Extract the (X, Y) coordinate from the center of the cell holding the provided text.  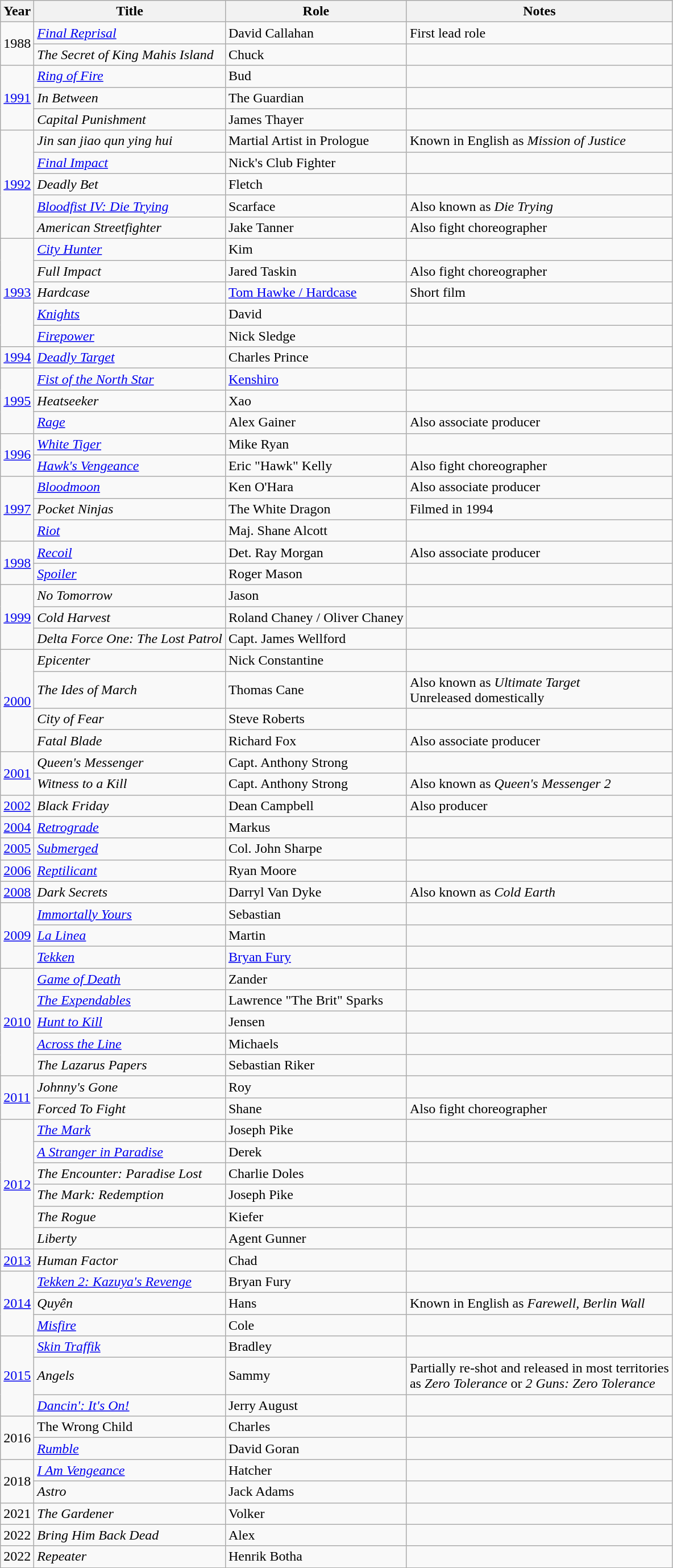
Immortally Yours (130, 914)
The Mark (130, 1130)
Black Friday (130, 806)
Tom Hawke / Hardcase (316, 293)
2012 (17, 1184)
Zander (316, 978)
2001 (17, 773)
Jerry August (316, 1405)
Sammy (316, 1376)
Sebastian (316, 914)
Bring Him Back Dead (130, 1535)
James Thayer (316, 119)
Delta Force One: The Lost Patrol (130, 639)
Recoil (130, 552)
Ring of Fire (130, 76)
Submerged (130, 849)
Fatal Blade (130, 741)
Fletch (316, 184)
Chad (316, 1260)
Also known as Ultimate TargetUnreleased domestically (539, 690)
Heatseeker (130, 401)
Epicenter (130, 661)
Eric "Hawk" Kelly (316, 466)
2002 (17, 806)
Queen's Messenger (130, 762)
Kenshiro (316, 379)
Nick's Club Fighter (316, 163)
Capital Punishment (130, 119)
Bud (316, 76)
Alex (316, 1535)
The Expendables (130, 1001)
1995 (17, 401)
Xao (316, 401)
No Tomorrow (130, 595)
Roy (316, 1087)
Hunt to Kill (130, 1022)
Liberty (130, 1238)
Johnny's Gone (130, 1087)
Ryan Moore (316, 870)
The Rogue (130, 1217)
Witness to a Kill (130, 784)
Sebastian Riker (316, 1065)
Thomas Cane (316, 690)
Reptilicant (130, 870)
1991 (17, 98)
2010 (17, 1022)
Known in English as Farewell, Berlin Wall (539, 1303)
Jensen (316, 1022)
Across the Line (130, 1044)
Retrograde (130, 827)
Scarface (316, 206)
The Lazarus Papers (130, 1065)
2005 (17, 849)
Skin Traffik (130, 1347)
1994 (17, 358)
Angels (130, 1376)
Jared Taskin (316, 271)
Knights (130, 314)
2013 (17, 1260)
The Secret of King Mahis Island (130, 55)
2004 (17, 827)
The Ides of March (130, 690)
2009 (17, 935)
Capt. James Wellford (316, 639)
The White Dragon (316, 509)
Maj. Shane Alcott (316, 530)
Cold Harvest (130, 617)
The Encounter: Paradise Lost (130, 1173)
Forced To Fight (130, 1109)
Partially re-shot and released in most territoriesas Zero Tolerance or 2 Guns: Zero Tolerance (539, 1376)
Roland Chaney / Oliver Chaney (316, 617)
Hans (316, 1303)
David Goran (316, 1449)
Charles (316, 1427)
Agent Gunner (316, 1238)
Deadly Target (130, 358)
2000 (17, 700)
Year (17, 11)
Kiefer (316, 1217)
Fist of the North Star (130, 379)
1998 (17, 563)
Repeater (130, 1557)
1992 (17, 184)
Cole (316, 1325)
Martin (316, 935)
2021 (17, 1513)
Hardcase (130, 293)
Spoiler (130, 574)
Lawrence "The Brit" Sparks (316, 1001)
Mike Ryan (316, 444)
Steve Roberts (316, 719)
Bloodmoon (130, 487)
City Hunter (130, 249)
Also known as Cold Earth (539, 892)
2006 (17, 870)
Also known as Die Trying (539, 206)
Misfire (130, 1325)
1997 (17, 509)
Bloodfist IV: Die Trying (130, 206)
The Mark: Redemption (130, 1195)
1988 (17, 44)
Rage (130, 422)
Jin san jiao qun ying hui (130, 141)
Charles Prince (316, 358)
Rumble (130, 1449)
Riot (130, 530)
Col. John Sharpe (316, 849)
Volker (316, 1513)
Pocket Ninjas (130, 509)
Markus (316, 827)
Game of Death (130, 978)
Notes (539, 11)
American Streetfighter (130, 227)
Tekken 2: Kazuya's Revenge (130, 1281)
Hatcher (316, 1470)
Short film (539, 293)
Human Factor (130, 1260)
2015 (17, 1376)
Chuck (316, 55)
Firepower (130, 336)
2016 (17, 1438)
Derek (316, 1152)
Dean Campbell (316, 806)
Ken O'Hara (316, 487)
Dark Secrets (130, 892)
Known in English as Mission of Justice (539, 141)
A Stranger in Paradise (130, 1152)
Jake Tanner (316, 227)
Filmed in 1994 (539, 509)
Martial Artist in Prologue (316, 141)
Jason (316, 595)
The Wrong Child (130, 1427)
Kim (316, 249)
2018 (17, 1481)
Final Reprisal (130, 33)
I Am Vengeance (130, 1470)
1999 (17, 617)
Hawk's Vengeance (130, 466)
Dancin': It's On! (130, 1405)
Richard Fox (316, 741)
The Gardener (130, 1513)
In Between (130, 98)
Also known as Queen's Messenger 2 (539, 784)
Title (130, 11)
City of Fear (130, 719)
Role (316, 11)
Nick Constantine (316, 661)
Quyên (130, 1303)
Roger Mason (316, 574)
White Tiger (130, 444)
Michaels (316, 1044)
La Linea (130, 935)
The Guardian (316, 98)
Shane (316, 1109)
Charlie Doles (316, 1173)
Tekken (130, 957)
Henrik Botha (316, 1557)
Darryl Van Dyke (316, 892)
2011 (17, 1098)
First lead role (539, 33)
Final Impact (130, 163)
2014 (17, 1303)
1993 (17, 292)
Full Impact (130, 271)
Deadly Bet (130, 184)
1996 (17, 455)
Alex Gainer (316, 422)
David Callahan (316, 33)
2008 (17, 892)
Jack Adams (316, 1492)
Det. Ray Morgan (316, 552)
Also producer (539, 806)
Nick Sledge (316, 336)
Astro (130, 1492)
Bradley (316, 1347)
David (316, 314)
